Extract the (x, y) coordinate from the center of the cell holding the provided text.  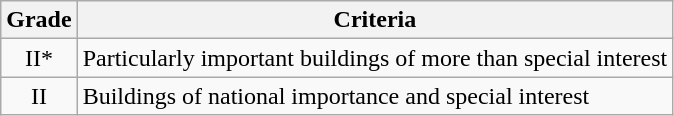
II (39, 96)
Criteria (375, 20)
II* (39, 58)
Grade (39, 20)
Buildings of national importance and special interest (375, 96)
Particularly important buildings of more than special interest (375, 58)
